Return the (x, y) coordinate for the center point of the cell that contains the specified text.  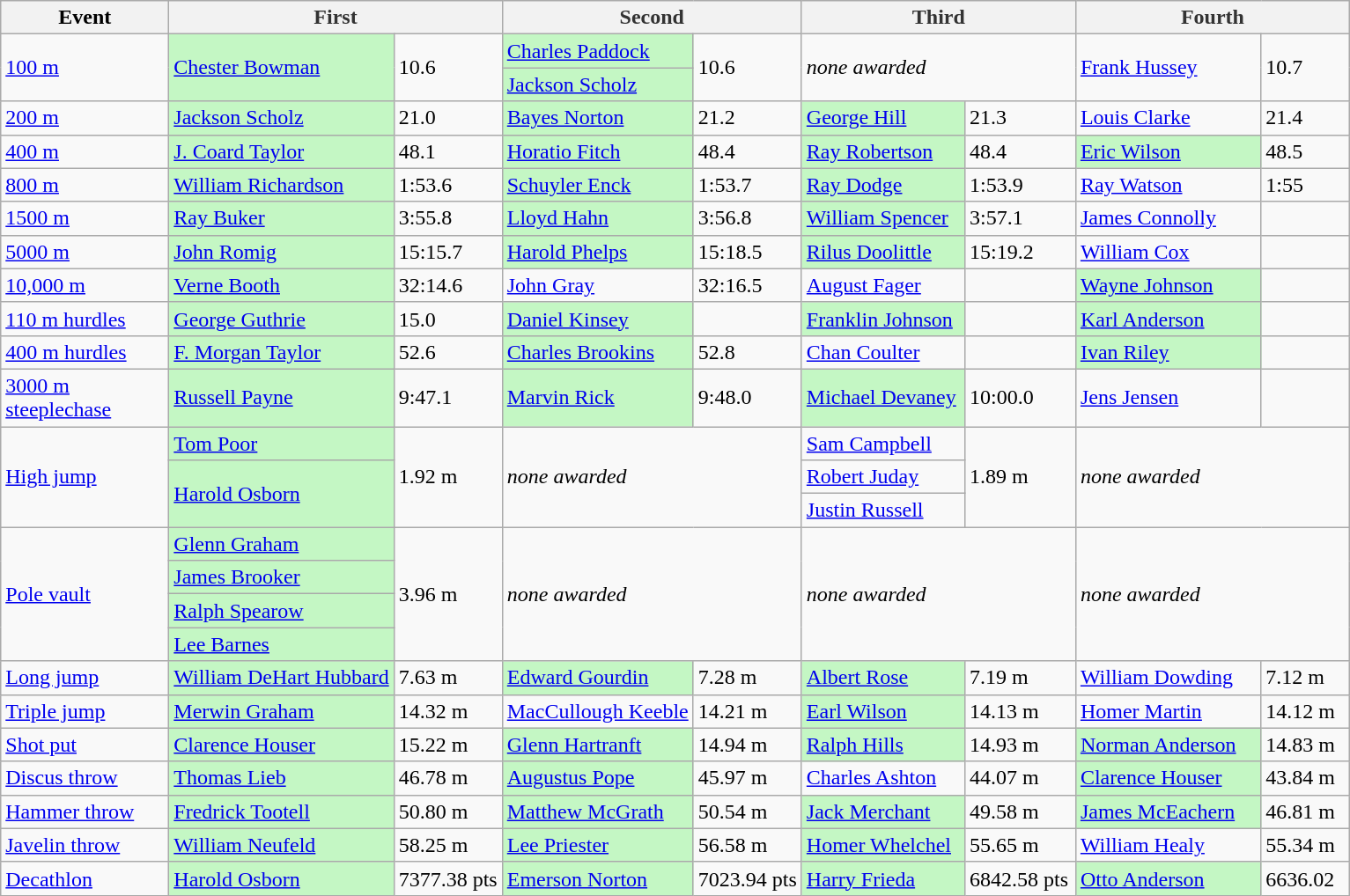
F. Morgan Taylor (282, 352)
15.0 (447, 319)
32:16.5 (747, 285)
10.7 (1305, 68)
1500 m (85, 218)
48.5 (1305, 151)
14.83 m (1305, 745)
Fourth (1212, 18)
Sam Campbell (882, 443)
George Guthrie (282, 319)
Ray Watson (1168, 185)
1.89 m (1020, 476)
400 m hurdles (85, 352)
Marvin Rick (597, 398)
Frank Hussey (1168, 68)
9:48.0 (747, 398)
Ray Robertson (882, 151)
14.32 m (447, 711)
Harry Frieda (882, 878)
Jens Jensen (1168, 398)
Ray Dodge (882, 185)
50.54 m (747, 812)
800 m (85, 185)
Schuyler Enck (597, 185)
William Spencer (882, 218)
Lee Priester (597, 845)
Glenn Graham (282, 544)
John Gray (597, 285)
J. Coard Taylor (282, 151)
William Neufeld (282, 845)
52.8 (747, 352)
Chan Coulter (882, 352)
Edward Gourdin (597, 678)
200 m (85, 118)
Fredrick Tootell (282, 812)
6842.58 pts (1020, 878)
7.12 m (1305, 678)
Hammer throw (85, 812)
6636.02 (1305, 878)
110 m hurdles (85, 319)
14.93 m (1020, 745)
George Hill (882, 118)
Homer Whelchel (882, 845)
James McEachern (1168, 812)
Franklin Johnson (882, 319)
32:14.6 (447, 285)
21.4 (1305, 118)
Ralph Hills (882, 745)
7.28 m (747, 678)
55.65 m (1020, 845)
Merwin Graham (282, 711)
Glenn Hartranft (597, 745)
Chester Bowman (282, 68)
3:55.8 (447, 218)
Russell Payne (282, 398)
Emerson Norton (597, 878)
Decathlon (85, 878)
1:53.6 (447, 185)
52.6 (447, 352)
100 m (85, 68)
William DeHart Hubbard (282, 678)
14.13 m (1020, 711)
Shot put (85, 745)
William Healy (1168, 845)
58.25 m (447, 845)
55.34 m (1305, 845)
Event (85, 18)
Ralph Spearow (282, 611)
Charles Paddock (597, 51)
3000 m steeplechase (85, 398)
Michael Devaney (882, 398)
Eric Wilson (1168, 151)
3:56.8 (747, 218)
43.84 m (1305, 778)
5000 m (85, 252)
Second (652, 18)
1:53.9 (1020, 185)
Triple jump (85, 711)
Rilus Doolittle (882, 252)
Thomas Lieb (282, 778)
Lee Barnes (282, 644)
Long jump (85, 678)
3.96 m (447, 594)
44.07 m (1020, 778)
Otto Anderson (1168, 878)
John Romig (282, 252)
21.2 (747, 118)
14.12 m (1305, 711)
Ray Buker (282, 218)
46.78 m (447, 778)
Wayne Johnson (1168, 285)
Daniel Kinsey (597, 319)
Albert Rose (882, 678)
Pole vault (85, 594)
Jack Merchant (882, 812)
Charles Ashton (882, 778)
Third (939, 18)
400 m (85, 151)
Norman Anderson (1168, 745)
50.80 m (447, 812)
15:19.2 (1020, 252)
Homer Martin (1168, 711)
Harold Phelps (597, 252)
7.63 m (447, 678)
9:47.1 (447, 398)
William Richardson (282, 185)
15.22 m (447, 745)
56.58 m (747, 845)
Matthew McGrath (597, 812)
1:53.7 (747, 185)
7023.94 pts (747, 878)
48.1 (447, 151)
7.19 m (1020, 678)
Discus throw (85, 778)
14.94 m (747, 745)
46.81 m (1305, 812)
James Connolly (1168, 218)
Bayes Norton (597, 118)
Earl Wilson (882, 711)
14.21 m (747, 711)
15:15.7 (447, 252)
August Fager (882, 285)
21.3 (1020, 118)
7377.38 pts (447, 878)
William Dowding (1168, 678)
10:00.0 (1020, 398)
49.58 m (1020, 812)
MacCullough Keeble (597, 711)
10,000 m (85, 285)
Javelin throw (85, 845)
Charles Brookins (597, 352)
James Brooker (282, 577)
Justin Russell (882, 510)
Horatio Fitch (597, 151)
Robert Juday (882, 477)
15:18.5 (747, 252)
1.92 m (447, 476)
21.0 (447, 118)
Louis Clarke (1168, 118)
High jump (85, 476)
Ivan Riley (1168, 352)
Lloyd Hahn (597, 218)
First (336, 18)
45.97 m (747, 778)
1:55 (1305, 185)
Augustus Pope (597, 778)
3:57.1 (1020, 218)
Verne Booth (282, 285)
Karl Anderson (1168, 319)
Tom Poor (282, 443)
William Cox (1168, 252)
